Detect which cell encompasses the target text, then output its (X, Y) center coordinate. 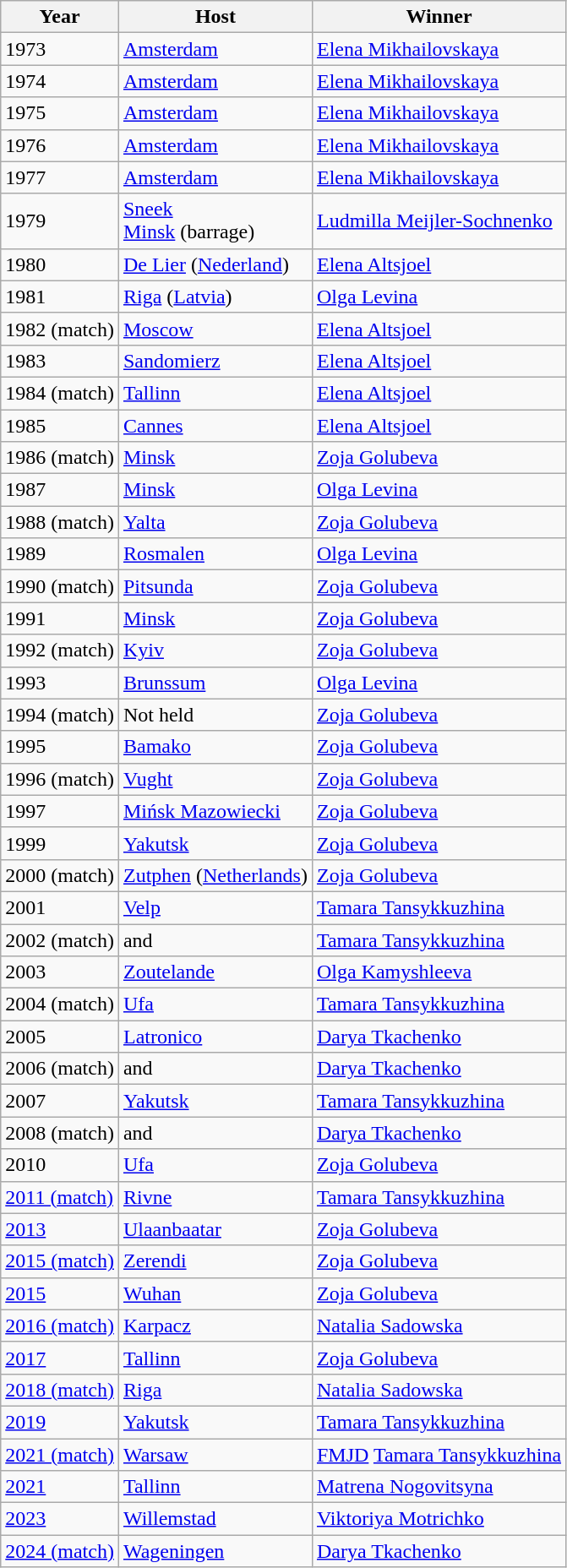
Wuhan (215, 1293)
2004 (match) (60, 1004)
2006 (match) (60, 1069)
1983 (60, 361)
Karpacz (215, 1326)
1981 (60, 297)
1995 (60, 747)
2007 (60, 1101)
1982 (match) (60, 329)
2013 (60, 1229)
1996 (match) (60, 779)
2021 (match) (60, 1454)
2023 (60, 1519)
Riga (215, 1390)
1974 (60, 81)
Bamako (215, 747)
1977 (60, 177)
2001 (60, 907)
1985 (60, 425)
1987 (60, 490)
1986 (match) (60, 458)
Sneek Minsk (barrage) (215, 221)
1999 (60, 843)
Riga (Latvia) (215, 297)
1993 (60, 683)
Winner (439, 17)
Moscow (215, 329)
Year (60, 17)
Not held (215, 715)
Cannes (215, 425)
Ludmilla Meijler-Sochnenko (439, 221)
1975 (60, 113)
Rivne (215, 1197)
Latronico (215, 1037)
Warsaw (215, 1454)
2002 (match) (60, 940)
Pitsunda (215, 586)
1988 (match) (60, 522)
Brunssum (215, 683)
2018 (match) (60, 1390)
2008 (match) (60, 1133)
De Lier (Nederland) (215, 264)
Viktoriya Motrichko (439, 1519)
1994 (match) (60, 715)
Rosmalen (215, 554)
Zutphen (Netherlands) (215, 875)
Sandomierz (215, 361)
2019 (60, 1422)
Zoutelande (215, 972)
2011 (match) (60, 1197)
Vught (215, 779)
2003 (60, 972)
2017 (60, 1358)
Yalta (215, 522)
Host (215, 17)
1976 (60, 145)
1980 (60, 264)
Kyiv (215, 651)
2016 (match) (60, 1326)
1992 (match) (60, 651)
1990 (match) (60, 586)
FMJD Tamara Tansykkuzhina (439, 1454)
Zerendi (215, 1261)
Olga Kamyshleeva (439, 972)
1991 (60, 618)
2010 (60, 1165)
2015 (60, 1293)
1984 (match) (60, 393)
Wageningen (215, 1551)
1997 (60, 811)
Matrena Nogovitsyna (439, 1487)
2015 (match) (60, 1261)
2021 (60, 1487)
1973 (60, 49)
Mińsk Mazowiecki (215, 811)
1989 (60, 554)
2000 (match) (60, 875)
Velp (215, 907)
Ulaanbaatar (215, 1229)
2005 (60, 1037)
Willemstad (215, 1519)
1979 (60, 221)
2024 (match) (60, 1551)
